Detect which cell encompasses the target text, then output its (X, Y) center coordinate. 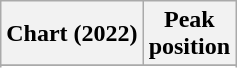
Chart (2022) (72, 34)
Peakposition (189, 34)
